Pinpoint the cell where the given text exists, returning its (x, y) midpoint coordinate. 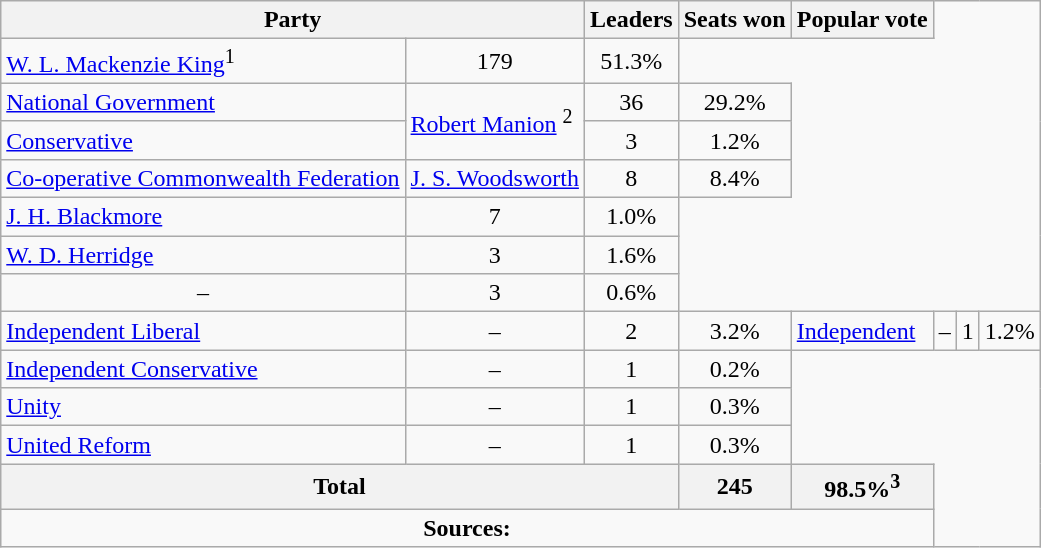
J. H. Blackmore (203, 217)
Unity (203, 407)
Sources: (467, 528)
National Government (203, 102)
0.6% (631, 293)
Independent (862, 331)
J. S. Woodsworth (494, 178)
Total (340, 486)
Independent Conservative (203, 369)
98.5%3 (862, 486)
0.2% (734, 369)
51.3% (631, 62)
Popular vote (862, 20)
7 (494, 217)
United Reform (203, 445)
Robert Manion 2 (494, 121)
Co-operative Commonwealth Federation (203, 178)
W. D. Herridge (203, 255)
Party (293, 20)
1.0% (631, 217)
1.6% (631, 255)
Conservative (203, 140)
Leaders (631, 20)
2 (631, 331)
179 (494, 62)
Independent Liberal (203, 331)
245 (734, 486)
W. L. Mackenzie King1 (203, 62)
8.4% (734, 178)
8 (631, 178)
36 (631, 102)
3.2% (734, 331)
29.2% (734, 102)
Seats won (734, 20)
